Search for the cell housing the specified text and yield its [X, Y] center coordinate. 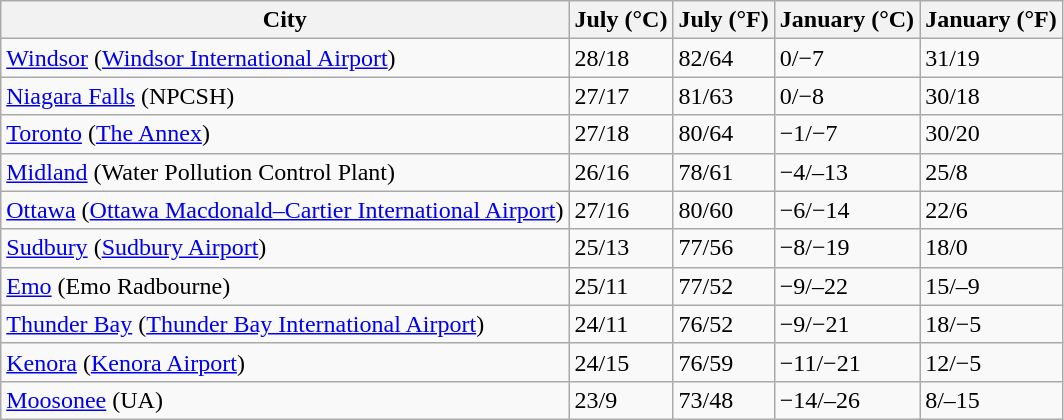
22/6 [992, 210]
8/–15 [992, 400]
Windsor (Windsor International Airport) [285, 58]
Thunder Bay (Thunder Bay International Airport) [285, 324]
26/16 [621, 172]
0/−8 [846, 96]
Moosonee (UA) [285, 400]
0/−7 [846, 58]
76/59 [724, 362]
−9/–22 [846, 286]
−6/−14 [846, 210]
12/−5 [992, 362]
27/16 [621, 210]
24/15 [621, 362]
80/64 [724, 134]
25/8 [992, 172]
25/13 [621, 248]
81/63 [724, 96]
Sudbury (Sudbury Airport) [285, 248]
78/61 [724, 172]
80/60 [724, 210]
January (°C) [846, 20]
31/19 [992, 58]
Emo (Emo Radbourne) [285, 286]
24/11 [621, 324]
−1/−7 [846, 134]
28/18 [621, 58]
−9/−21 [846, 324]
27/17 [621, 96]
Midland (Water Pollution Control Plant) [285, 172]
Toronto (The Annex) [285, 134]
27/18 [621, 134]
July (°C) [621, 20]
−8/−19 [846, 248]
73/48 [724, 400]
18/0 [992, 248]
30/20 [992, 134]
77/56 [724, 248]
Niagara Falls (NPCSH) [285, 96]
July (°F) [724, 20]
−4/–13 [846, 172]
23/9 [621, 400]
82/64 [724, 58]
Ottawa (Ottawa Macdonald–Cartier International Airport) [285, 210]
Kenora (Kenora Airport) [285, 362]
30/18 [992, 96]
January (°F) [992, 20]
76/52 [724, 324]
18/−5 [992, 324]
25/11 [621, 286]
City [285, 20]
−11/−21 [846, 362]
15/–9 [992, 286]
−14/–26 [846, 400]
77/52 [724, 286]
